Return the [x, y] coordinate for the center point of the cell that contains the specified text.  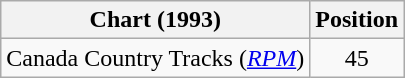
Position [357, 20]
Chart (1993) [156, 20]
Canada Country Tracks (RPM) [156, 58]
45 [357, 58]
